Identify which cell holds the provided text, then report its [X, Y] central coordinate. 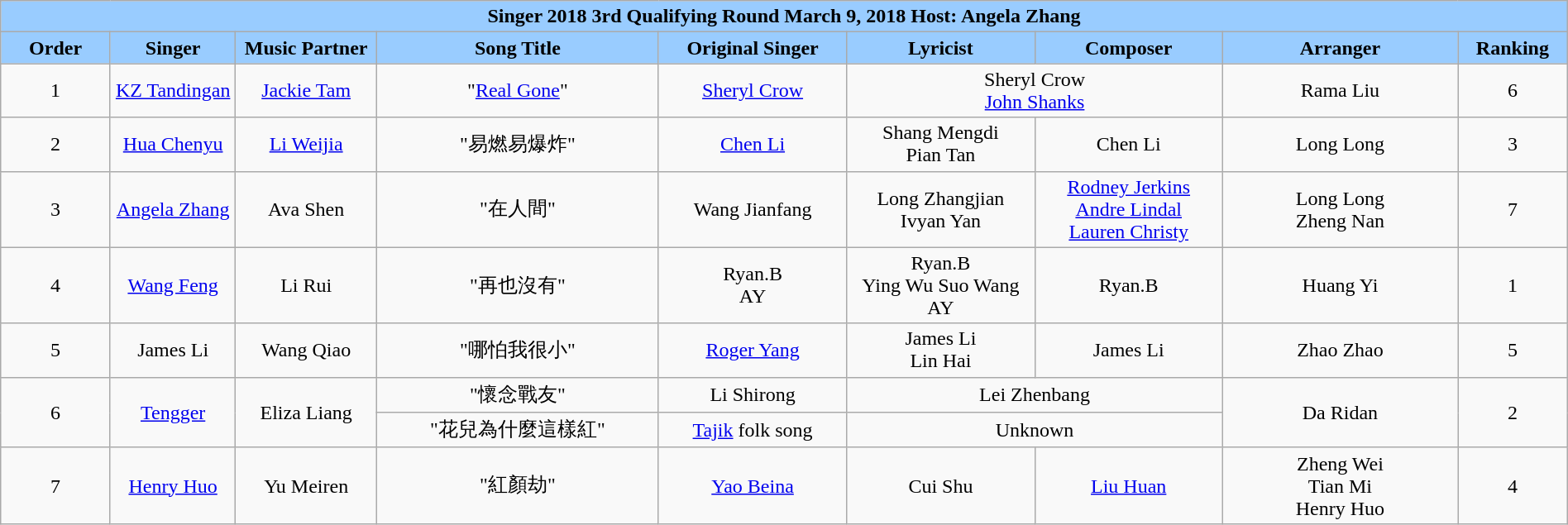
Wang Qiao [306, 351]
Da Ridan [1340, 412]
"Real Gone" [518, 91]
Original Singer [753, 48]
Rama Liu [1340, 91]
Li Rui [306, 285]
Sheryl Crow [753, 91]
Tajik folk song [753, 430]
Henry Huo [173, 485]
Composer [1128, 48]
Zheng WeiTian MiHenry Huo [1340, 485]
Ryan.BYing Wu Suo WangAY [941, 285]
Lei Zhenbang [1035, 395]
"花兒為什麼這樣紅" [518, 430]
Song Title [518, 48]
Ranking [1513, 48]
Ryan.BAY [753, 285]
Rodney JerkinsAndre LindalLauren Christy [1128, 209]
"懷念戰友" [518, 395]
Sheryl CrowJohn Shanks [1035, 91]
Ava Shen [306, 209]
Jackie Tam [306, 91]
Ryan.B [1128, 285]
Yao Beina [753, 485]
Li Weijia [306, 144]
Eliza Liang [306, 412]
Music Partner [306, 48]
Singer [173, 48]
Shang MengdiPian Tan [941, 144]
KZ Tandingan [173, 91]
"再也沒有" [518, 285]
Wang Feng [173, 285]
Lyricist [941, 48]
Li Shirong [753, 395]
Singer 2018 3rd Qualifying Round March 9, 2018 Host: Angela Zhang [784, 17]
Hua Chenyu [173, 144]
Tengger [173, 412]
Roger Yang [753, 351]
Unknown [1035, 430]
Wang Jianfang [753, 209]
Huang Yi [1340, 285]
"易燃易爆炸" [518, 144]
"在人間" [518, 209]
"紅顏劫" [518, 485]
Order [56, 48]
Long Long [1340, 144]
James LiLin Hai [941, 351]
Zhao Zhao [1340, 351]
Arranger [1340, 48]
Angela Zhang [173, 209]
Yu Meiren [306, 485]
Long LongZheng Nan [1340, 209]
Cui Shu [941, 485]
Long ZhangjianIvyan Yan [941, 209]
"哪怕我很小" [518, 351]
Liu Huan [1128, 485]
